For the text-containing cell, return its midpoint in [X, Y] coordinate format. 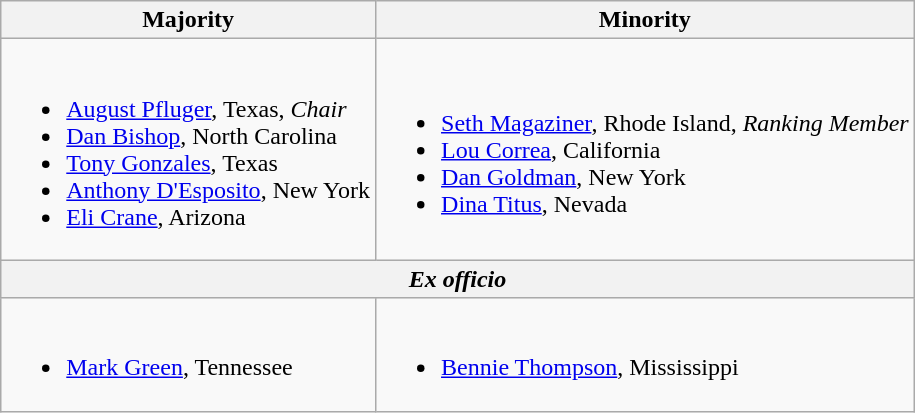
August Pfluger, Texas, ChairDan Bishop, North CarolinaTony Gonzales, TexasAnthony D'Esposito, New YorkEli Crane, Arizona [188, 150]
Minority [646, 20]
Majority [188, 20]
Seth Magaziner, Rhode Island, Ranking MemberLou Correa, CaliforniaDan Goldman, New YorkDina Titus, Nevada [646, 150]
Ex officio [458, 279]
Bennie Thompson, Mississippi [646, 354]
Mark Green, Tennessee [188, 354]
